Scan for the cell matching the given text and deliver its [X, Y] coordinate at center. 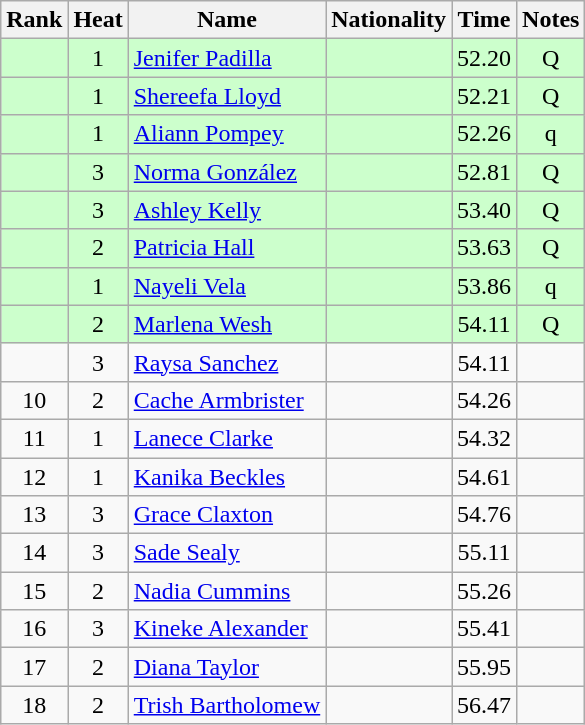
Marlena Wesh [227, 324]
15 [34, 591]
Norma González [227, 172]
54.26 [484, 400]
55.11 [484, 553]
Patricia Hall [227, 248]
53.86 [484, 286]
54.76 [484, 515]
Name [227, 20]
18 [34, 705]
56.47 [484, 705]
Sade Sealy [227, 553]
12 [34, 477]
Jenifer Padilla [227, 58]
Shereefa Lloyd [227, 96]
55.26 [484, 591]
52.81 [484, 172]
Kineke Alexander [227, 629]
55.95 [484, 667]
Heat [98, 20]
16 [34, 629]
Trish Bartholomew [227, 705]
Nadia Cummins [227, 591]
14 [34, 553]
Nationality [389, 20]
13 [34, 515]
54.32 [484, 438]
Aliann Pompey [227, 134]
52.20 [484, 58]
53.40 [484, 210]
Ashley Kelly [227, 210]
52.26 [484, 134]
55.41 [484, 629]
Kanika Beckles [227, 477]
Notes [551, 20]
52.21 [484, 96]
Time [484, 20]
Raysa Sanchez [227, 362]
10 [34, 400]
Cache Armbrister [227, 400]
54.61 [484, 477]
Diana Taylor [227, 667]
53.63 [484, 248]
Lanece Clarke [227, 438]
Nayeli Vela [227, 286]
Grace Claxton [227, 515]
Rank [34, 20]
17 [34, 667]
11 [34, 438]
